Detect which cell encompasses the target text, then output its [x, y] center coordinate. 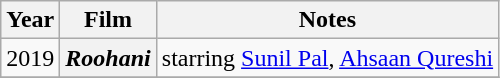
Roohani [108, 58]
Film [108, 20]
Notes [327, 20]
Year [30, 20]
2019 [30, 58]
starring Sunil Pal, Ahsaan Qureshi [327, 58]
